Locate the cell with the specified text and output its [x, y] center coordinate. 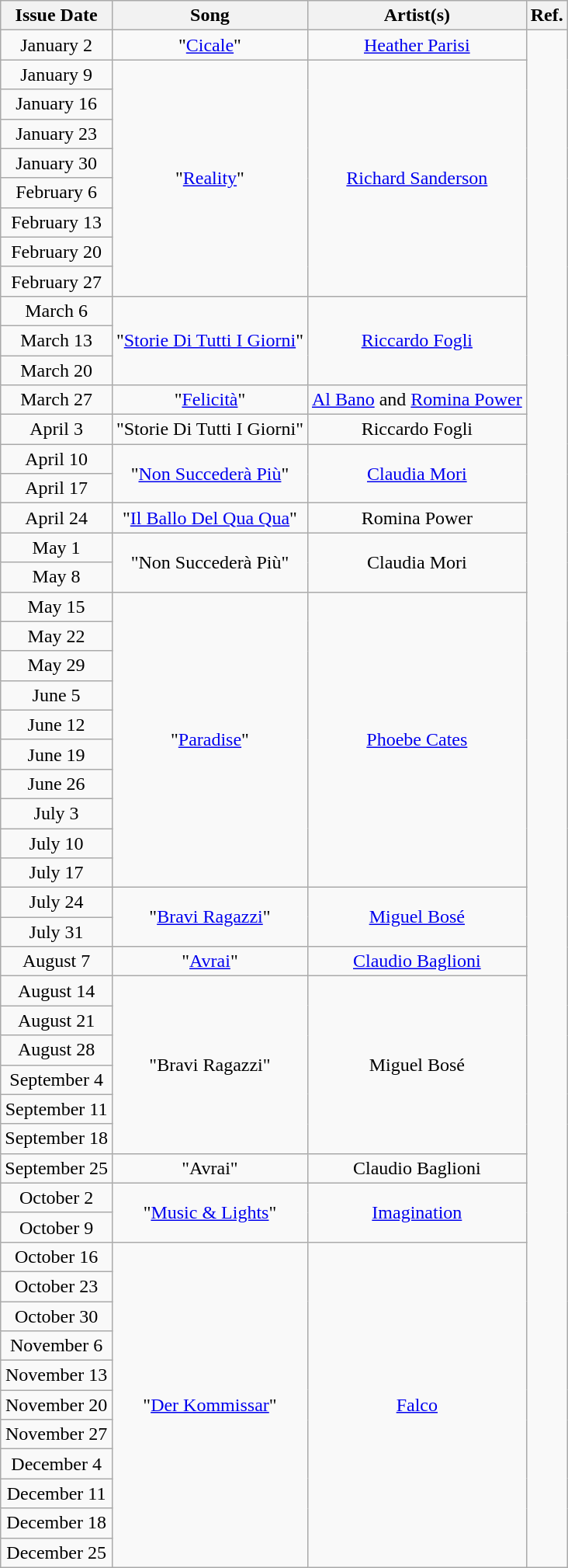
July 31 [57, 932]
Ref. [546, 16]
July 24 [57, 902]
July 17 [57, 873]
"Paradise" [210, 739]
"Reality" [210, 178]
Heather Parisi [417, 45]
October 2 [57, 1198]
Richard Sanderson [417, 178]
April 3 [57, 429]
October 9 [57, 1227]
"Felicità" [210, 400]
October 16 [57, 1257]
"Music & Lights" [210, 1212]
Romina Power [417, 518]
November 13 [57, 1375]
January 30 [57, 163]
February 27 [57, 281]
"Il Ballo Del Qua Qua" [210, 518]
September 18 [57, 1139]
December 11 [57, 1493]
November 6 [57, 1346]
January 23 [57, 134]
July 3 [57, 813]
June 12 [57, 725]
November 20 [57, 1405]
January 9 [57, 75]
February 6 [57, 193]
Phoebe Cates [417, 739]
January 16 [57, 104]
February 20 [57, 252]
July 10 [57, 843]
August 7 [57, 961]
June 5 [57, 695]
March 20 [57, 370]
October 30 [57, 1316]
"Der Kommissar" [210, 1404]
March 6 [57, 311]
November 27 [57, 1434]
December 18 [57, 1523]
September 11 [57, 1109]
Issue Date [57, 16]
Imagination [417, 1212]
March 13 [57, 340]
December 4 [57, 1464]
January 2 [57, 45]
August 14 [57, 991]
August 28 [57, 1050]
June 26 [57, 784]
May 29 [57, 666]
Artist(s) [417, 16]
June 19 [57, 754]
May 15 [57, 607]
May 1 [57, 548]
"Cicale" [210, 45]
March 27 [57, 400]
April 24 [57, 518]
December 25 [57, 1552]
May 8 [57, 577]
August 21 [57, 1020]
April 17 [57, 488]
September 4 [57, 1080]
September 25 [57, 1168]
May 22 [57, 636]
October 23 [57, 1286]
April 10 [57, 459]
February 13 [57, 222]
Falco [417, 1404]
Song [210, 16]
Al Bano and Romina Power [417, 400]
